For the text-containing cell, return its midpoint in [x, y] coordinate format. 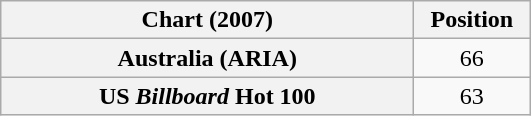
Chart (2007) [208, 20]
Australia (ARIA) [208, 58]
US Billboard Hot 100 [208, 96]
66 [472, 58]
Position [472, 20]
63 [472, 96]
